Return [x, y] of the center of cell containing provided text 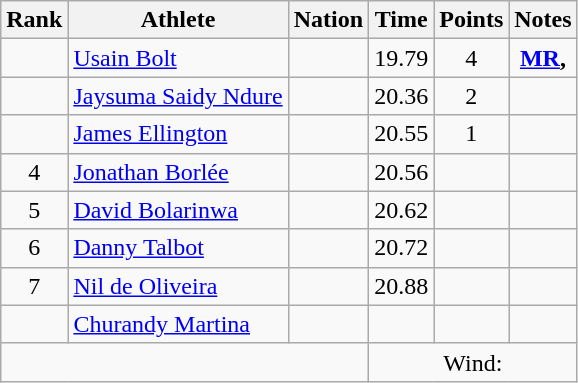
19.79 [402, 58]
7 [34, 286]
20.56 [402, 172]
Rank [34, 20]
Usain Bolt [178, 58]
1 [472, 134]
20.88 [402, 286]
David Bolarinwa [178, 210]
2 [472, 96]
Jaysuma Saidy Ndure [178, 96]
Nation [328, 20]
Churandy Martina [178, 324]
20.72 [402, 248]
Nil de Oliveira [178, 286]
Athlete [178, 20]
Wind: [474, 362]
James Ellington [178, 134]
Time [402, 20]
Points [472, 20]
6 [34, 248]
20.62 [402, 210]
MR, [543, 58]
5 [34, 210]
Danny Talbot [178, 248]
Notes [543, 20]
20.55 [402, 134]
Jonathan Borlée [178, 172]
20.36 [402, 96]
